Find where the given text appears and provide that cell's center as (x, y) coordinate. 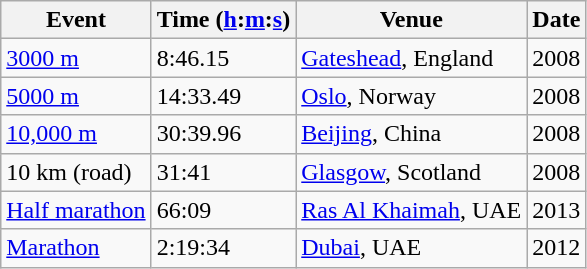
3000 m (76, 58)
Oslo, Norway (412, 96)
10,000 m (76, 134)
66:09 (224, 210)
Beijing, China (412, 134)
Glasgow, Scotland (412, 172)
Date (556, 20)
Half marathon (76, 210)
Event (76, 20)
Marathon (76, 248)
Dubai, UAE (412, 248)
Gateshead, England (412, 58)
5000 m (76, 96)
Venue (412, 20)
31:41 (224, 172)
30:39.96 (224, 134)
2:19:34 (224, 248)
8:46.15 (224, 58)
2012 (556, 248)
14:33.49 (224, 96)
10 km (road) (76, 172)
2013 (556, 210)
Ras Al Khaimah, UAE (412, 210)
Time (h:m:s) (224, 20)
